For the text-containing cell, return its midpoint in (x, y) coordinate format. 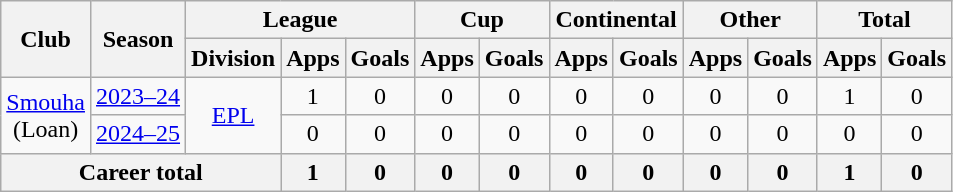
2024–25 (138, 134)
Continental (616, 20)
EPL (234, 115)
2023–24 (138, 96)
Season (138, 39)
Career total (141, 172)
Division (234, 58)
Total (884, 20)
Other (750, 20)
League (300, 20)
Club (46, 39)
Cup (482, 20)
Smouha(Loan) (46, 115)
